Provide the (x, y) coordinate of the cell's center where the given text is located.  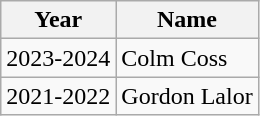
2023-2024 (58, 58)
Gordon Lalor (187, 96)
2021-2022 (58, 96)
Year (58, 20)
Colm Coss (187, 58)
Name (187, 20)
